Find where the given text appears and provide that cell's center as [x, y] coordinate. 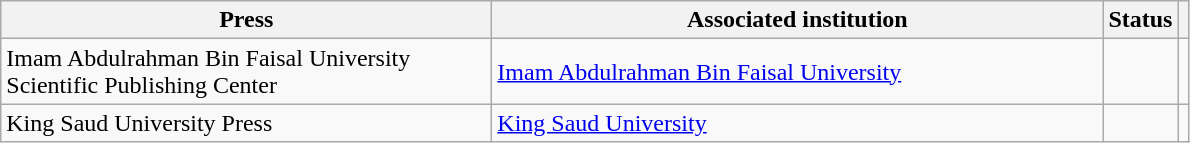
Status [1140, 20]
King Saud University [798, 123]
Imam Abdulrahman Bin Faisal University [798, 72]
King Saud University Press [246, 123]
Associated institution [798, 20]
Imam Abdulrahman Bin Faisal University Scientific Publishing Center [246, 72]
Press [246, 20]
